From the cell containing the given text, extract its center point as [X, Y] coordinate. 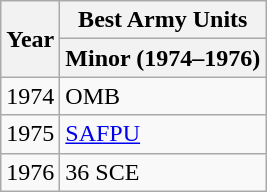
1976 [30, 172]
36 SCE [163, 172]
SAFPU [163, 134]
Best Army Units [163, 20]
Minor (1974–1976) [163, 58]
1975 [30, 134]
1974 [30, 96]
Year [30, 39]
OMB [163, 96]
